Pinpoint the cell where the given text exists, returning its [X, Y] midpoint coordinate. 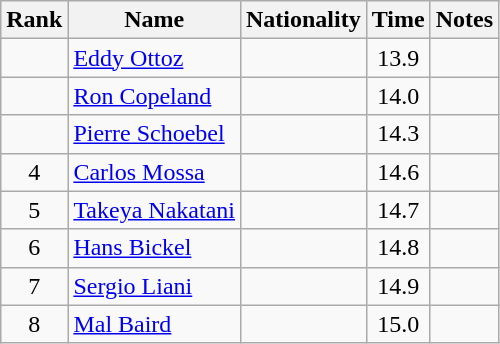
14.7 [398, 210]
4 [34, 172]
Time [398, 20]
Hans Bickel [154, 248]
Mal Baird [154, 324]
Pierre Schoebel [154, 134]
Ron Copeland [154, 96]
14.9 [398, 286]
13.9 [398, 58]
7 [34, 286]
Notes [464, 20]
6 [34, 248]
Rank [34, 20]
5 [34, 210]
Eddy Ottoz [154, 58]
Name [154, 20]
14.3 [398, 134]
Takeya Nakatani [154, 210]
14.6 [398, 172]
Nationality [303, 20]
Sergio Liani [154, 286]
15.0 [398, 324]
Carlos Mossa [154, 172]
14.0 [398, 96]
8 [34, 324]
14.8 [398, 248]
